Detect which cell encompasses the target text, then output its (x, y) center coordinate. 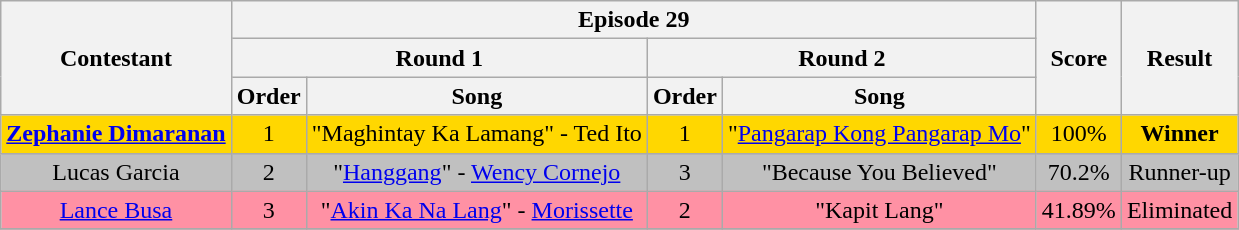
Round 2 (842, 58)
Score (1078, 58)
Winner (1179, 134)
Result (1179, 58)
Round 1 (439, 58)
"Kapit Lang" (879, 210)
70.2% (1078, 172)
Lance Busa (116, 210)
Zephanie Dimaranan (116, 134)
41.89% (1078, 210)
Runner-up (1179, 172)
"Akin Ka Na Lang" - Morissette (476, 210)
Contestant (116, 58)
"Because You Believed" (879, 172)
"Hanggang" - Wency Cornejo (476, 172)
"Pangarap Kong Pangarap Mo" (879, 134)
Episode 29 (634, 20)
"Maghintay Ka Lamang" - Ted Ito (476, 134)
Lucas Garcia (116, 172)
Eliminated (1179, 210)
100% (1078, 134)
